Identify which cell holds the provided text, then report its (x, y) central coordinate. 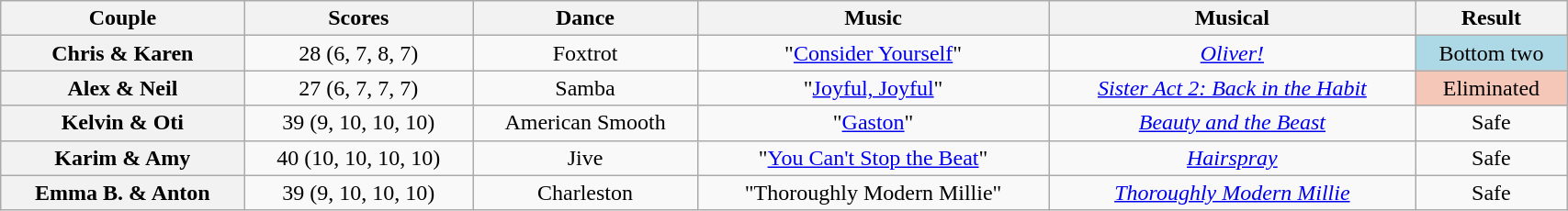
Karim & Amy (123, 158)
"Consider Yourself" (874, 53)
"You Can't Stop the Beat" (874, 158)
Charleston (586, 193)
Scores (358, 18)
Samba (586, 88)
Couple (123, 18)
28 (6, 7, 8, 7) (358, 53)
Thoroughly Modern Millie (1233, 193)
Beauty and the Beast (1233, 123)
Dance (586, 18)
Music (874, 18)
Musical (1233, 18)
Bottom two (1492, 53)
Chris & Karen (123, 53)
"Joyful, Joyful" (874, 88)
Result (1492, 18)
27 (6, 7, 7, 7) (358, 88)
Eliminated (1492, 88)
Oliver! (1233, 53)
"Thoroughly Modern Millie" (874, 193)
Hairspray (1233, 158)
40 (10, 10, 10, 10) (358, 158)
American Smooth (586, 123)
Sister Act 2: Back in the Habit (1233, 88)
Foxtrot (586, 53)
"Gaston" (874, 123)
Emma B. & Anton (123, 193)
Jive (586, 158)
Kelvin & Oti (123, 123)
Alex & Neil (123, 88)
